Provide the [x, y] coordinate of the cell's center where the given text is located.  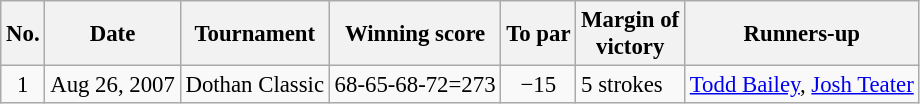
No. [23, 34]
Margin ofvictory [630, 34]
Date [112, 34]
To par [538, 34]
Tournament [254, 34]
Winning score [415, 34]
68-65-68-72=273 [415, 85]
Todd Bailey, Josh Teater [802, 85]
Aug 26, 2007 [112, 85]
Dothan Classic [254, 85]
1 [23, 85]
5 strokes [630, 85]
−15 [538, 85]
Runners-up [802, 34]
